Capture the cell that displays the provided text and extract its (x, y) central coordinate. 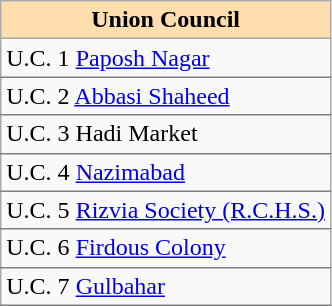
U.C. 3 Hadi Market (166, 134)
U.C. 1 Paposh Nagar (166, 58)
U.C. 5 Rizvia Society (R.C.H.S.) (166, 210)
U.C. 2 Abbasi Shaheed (166, 96)
U.C. 7 Gulbahar (166, 286)
U.C. 4 Nazimabad (166, 172)
Union Council (166, 20)
U.C. 6 Firdous Colony (166, 248)
